Find where the given text appears and provide that cell's center as [X, Y] coordinate. 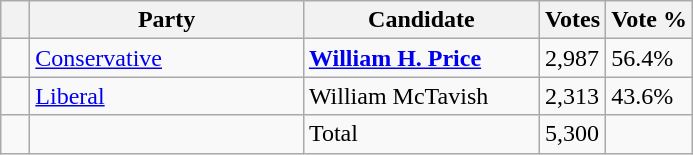
43.6% [650, 96]
William H. Price [421, 58]
Conservative [167, 58]
5,300 [572, 134]
Votes [572, 20]
William McTavish [421, 96]
Vote % [650, 20]
2,987 [572, 58]
Candidate [421, 20]
Liberal [167, 96]
Party [167, 20]
56.4% [650, 58]
Total [421, 134]
2,313 [572, 96]
